Scan for the cell matching the given text and deliver its (x, y) coordinate at center. 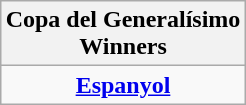
Copa del GeneralísimoWinners (123, 34)
Espanyol (123, 85)
